Capture the cell that displays the provided text and extract its (x, y) central coordinate. 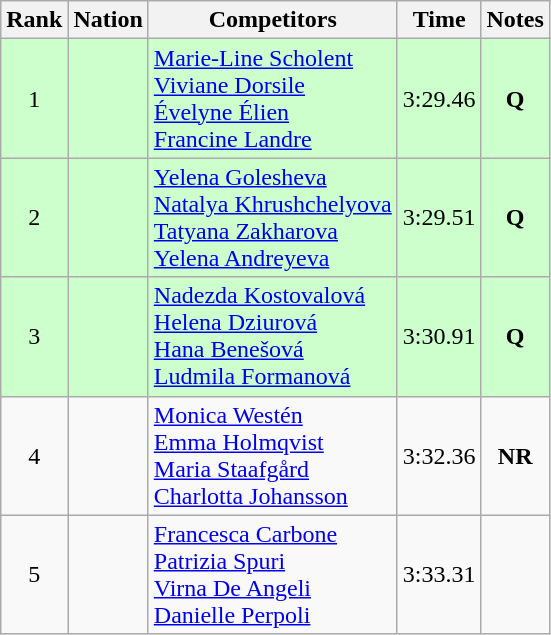
2 (34, 218)
4 (34, 456)
Rank (34, 20)
Monica WesténEmma HolmqvistMaria StaafgårdCharlotta Johansson (272, 456)
Competitors (272, 20)
Time (439, 20)
Yelena GoleshevaNatalya KhrushchelyovaTatyana ZakharovaYelena Andreyeva (272, 218)
Nation (108, 20)
Notes (515, 20)
3:30.91 (439, 336)
3:32.36 (439, 456)
3:29.51 (439, 218)
NR (515, 456)
5 (34, 574)
Marie-Line ScholentViviane DorsileÉvelyne ÉlienFrancine Landre (272, 98)
3 (34, 336)
3:29.46 (439, 98)
Nadezda KostovalováHelena DziurováHana BenešováLudmila Formanová (272, 336)
1 (34, 98)
3:33.31 (439, 574)
Francesca CarbonePatrizia SpuriVirna De AngeliDanielle Perpoli (272, 574)
